Determine the [x, y] coordinate at the center of the cell enclosing the given text.  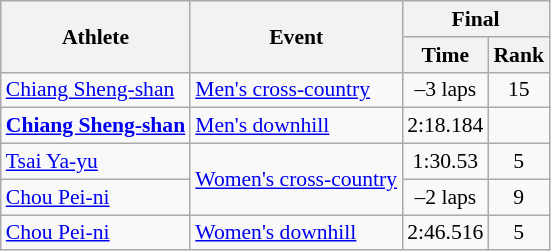
9 [518, 197]
–3 laps [445, 90]
2:18.184 [445, 126]
1:30.53 [445, 162]
Women's downhill [296, 233]
Rank [518, 55]
Men's downhill [296, 126]
Women's cross-country [296, 180]
Event [296, 36]
15 [518, 90]
Athlete [96, 36]
Final [476, 19]
2:46.516 [445, 233]
–2 laps [445, 197]
Tsai Ya-yu [96, 162]
Men's cross-country [296, 90]
Time [445, 55]
